Pinpoint the cell where the given text exists, returning its [X, Y] midpoint coordinate. 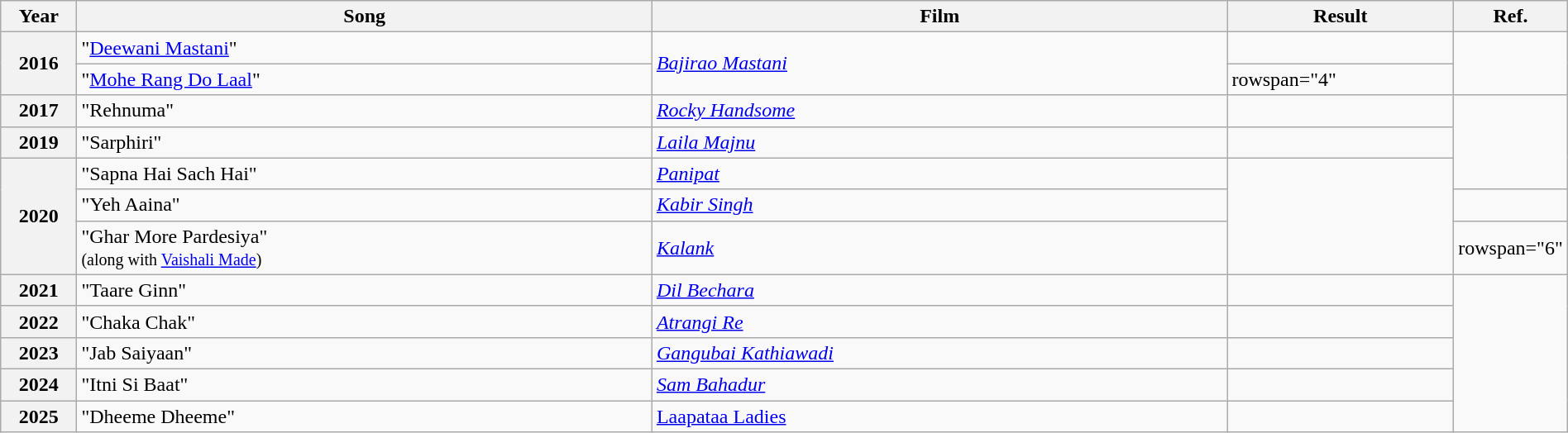
rowspan="4" [1341, 79]
2023 [39, 353]
Laila Majnu [939, 142]
"Sapna Hai Sach Hai" [364, 174]
"Deewani Mastani" [364, 48]
2025 [39, 416]
"Rehnuma" [364, 111]
Dil Bechara [939, 290]
"Dheeme Dheeme" [364, 416]
"Chaka Chak" [364, 321]
2017 [39, 111]
2019 [39, 142]
Film [939, 17]
Ref. [1511, 17]
"Itni Si Baat" [364, 384]
2022 [39, 321]
Panipat [939, 174]
rowspan="6" [1511, 248]
Laapataa Ladies [939, 416]
"Yeh Aaina" [364, 205]
2024 [39, 384]
Gangubai Kathiawadi [939, 353]
Sam Bahadur [939, 384]
Kalank [939, 248]
2021 [39, 290]
Kabir Singh [939, 205]
2020 [39, 216]
Rocky Handsome [939, 111]
Bajirao Mastani [939, 64]
2016 [39, 64]
"Sarphiri" [364, 142]
Song [364, 17]
"Jab Saiyaan" [364, 353]
Result [1341, 17]
Year [39, 17]
Atrangi Re [939, 321]
"Mohe Rang Do Laal" [364, 79]
"Taare Ginn" [364, 290]
"Ghar More Pardesiya"(along with Vaishali Made) [364, 248]
